For the text-containing cell, return its midpoint in (X, Y) coordinate format. 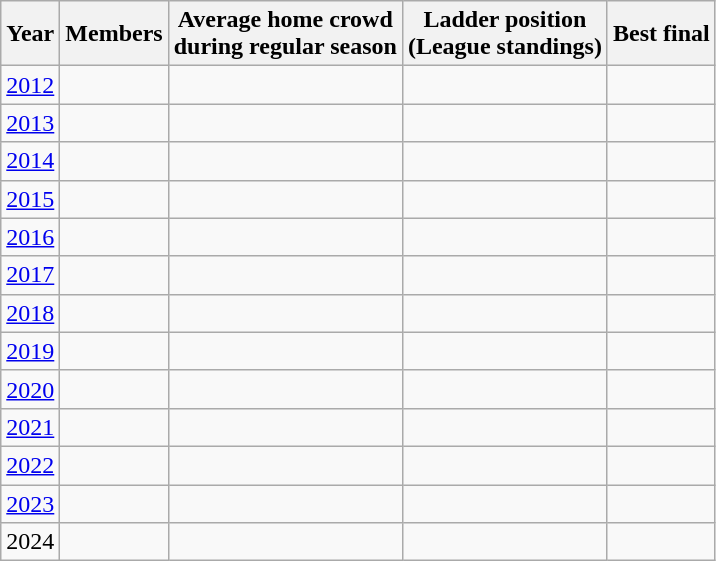
Ladder position(League standings) (504, 34)
2012 (30, 85)
2019 (30, 351)
Average home crowd during regular season (285, 34)
2021 (30, 427)
2016 (30, 237)
2024 (30, 542)
2020 (30, 389)
2023 (30, 503)
2018 (30, 313)
Members (114, 34)
2017 (30, 275)
2022 (30, 465)
2013 (30, 123)
Year (30, 34)
Best final (661, 34)
2014 (30, 161)
2015 (30, 199)
